Output the [x, y] coordinate of the center of the cell containing the given text.  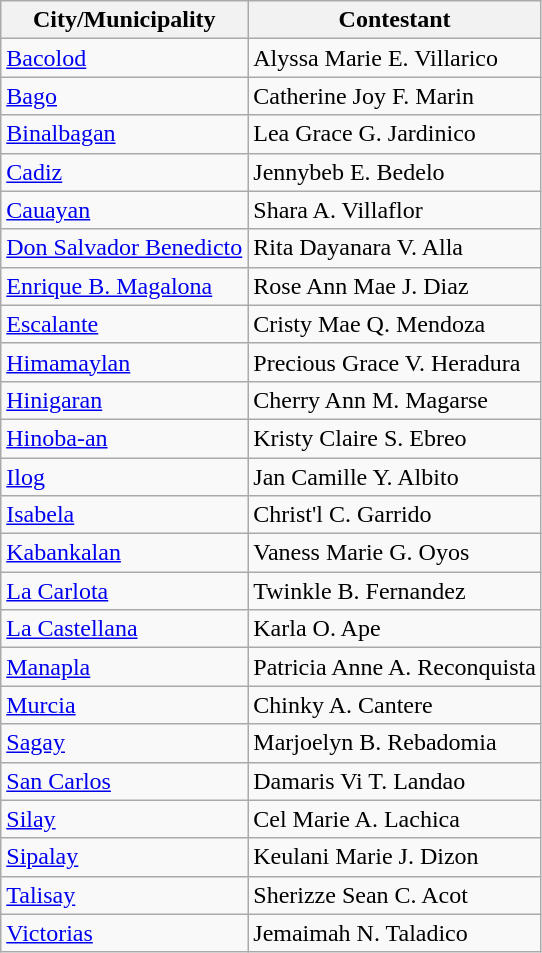
Vaness Marie G. Oyos [395, 553]
Christ'l C. Garrido [395, 515]
Ilog [124, 477]
Cherry Ann M. Magarse [395, 400]
Sagay [124, 743]
Kabankalan [124, 553]
Contestant [395, 20]
Jennybeb E. Bedelo [395, 172]
Cadiz [124, 172]
Escalante [124, 324]
Victorias [124, 933]
Rita Dayanara V. Alla [395, 248]
Twinkle B. Fernandez [395, 591]
City/Municipality [124, 20]
Manapla [124, 667]
Don Salvador Benedicto [124, 248]
Damaris Vi T. Landao [395, 781]
Marjoelyn B. Rebadomia [395, 743]
La Carlota [124, 591]
Jan Camille Y. Albito [395, 477]
Bago [124, 96]
Chinky A. Cantere [395, 705]
Bacolod [124, 58]
Karla O. Ape [395, 629]
Silay [124, 819]
Alyssa Marie E. Villarico [395, 58]
Hinoba-an [124, 438]
Himamaylan [124, 362]
Kristy Claire S. Ebreo [395, 438]
Cauayan [124, 210]
La Castellana [124, 629]
Isabela [124, 515]
Talisay [124, 895]
Catherine Joy F. Marin [395, 96]
San Carlos [124, 781]
Sherizze Sean C. Acot [395, 895]
Cristy Mae Q. Mendoza [395, 324]
Enrique B. Magalona [124, 286]
Shara A. Villaflor [395, 210]
Binalbagan [124, 134]
Sipalay [124, 857]
Cel Marie A. Lachica [395, 819]
Keulani Marie J. Dizon [395, 857]
Hinigaran [124, 400]
Jemaimah N. Taladico [395, 933]
Precious Grace V. Heradura [395, 362]
Lea Grace G. Jardinico [395, 134]
Rose Ann Mae J. Diaz [395, 286]
Murcia [124, 705]
Patricia Anne A. Reconquista [395, 667]
